Output the [X, Y] coordinate of the center of the cell containing the given text.  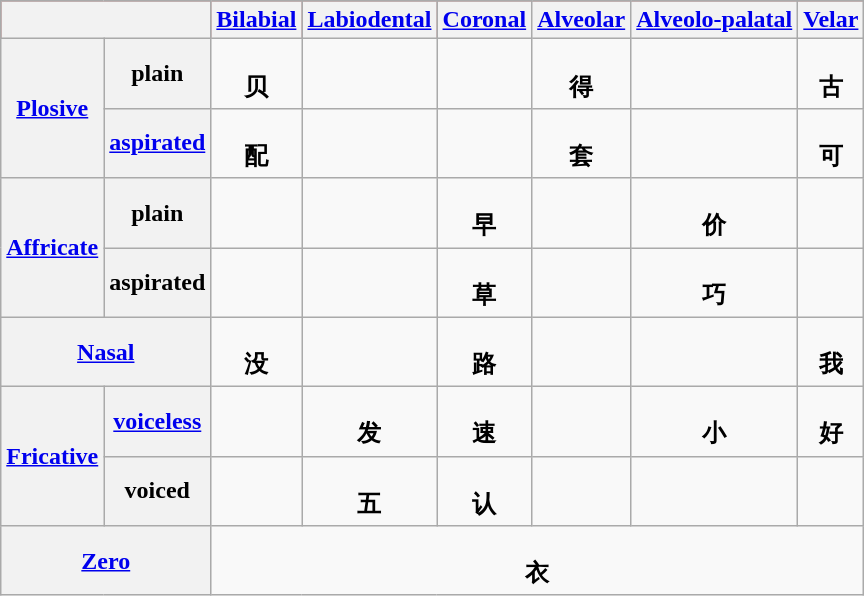
五 [370, 491]
配 [256, 143]
可 [831, 143]
voiced [158, 491]
Coronal [484, 20]
套 [582, 143]
古 [831, 74]
Plosive [52, 108]
衣 [538, 561]
Alveolo-palatal [714, 20]
好 [831, 422]
voiceless [158, 422]
得 [582, 74]
速 [484, 422]
早 [484, 213]
价 [714, 213]
我 [831, 352]
没 [256, 352]
贝 [256, 74]
巧 [714, 283]
Bilabial [256, 20]
认 [484, 491]
路 [484, 352]
Velar [831, 20]
Fricative [52, 456]
Labiodental [370, 20]
Affricate [52, 248]
小 [714, 422]
Zero [106, 561]
Alveolar [582, 20]
发 [370, 422]
Nasal [106, 352]
草 [484, 283]
